Return (x, y) of the center of cell containing provided text 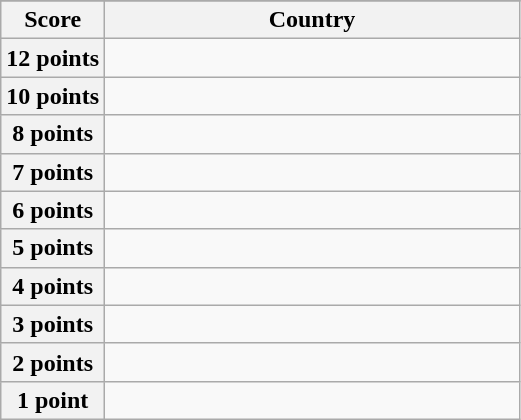
2 points (53, 362)
12 points (53, 58)
4 points (53, 286)
5 points (53, 248)
3 points (53, 324)
Country (312, 20)
10 points (53, 96)
8 points (53, 134)
Score (53, 20)
1 point (53, 400)
6 points (53, 210)
7 points (53, 172)
